From the cell containing the given text, extract its center point as [X, Y] coordinate. 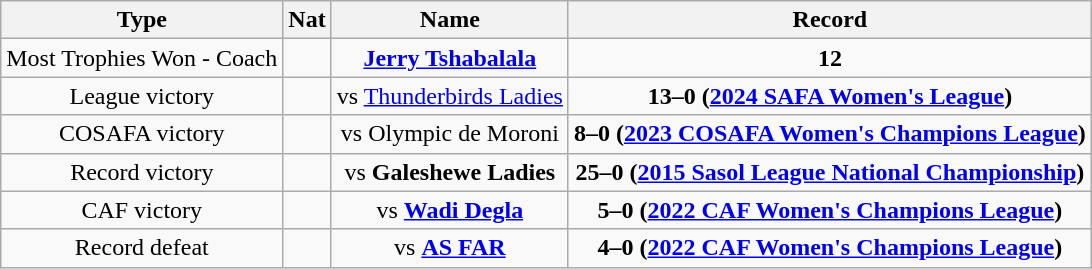
Record [830, 20]
vs Olympic de Moroni [450, 134]
Jerry Tshabalala [450, 58]
25–0 (2015 Sasol League National Championship) [830, 172]
8–0 (2023 COSAFA Women's Champions League) [830, 134]
League victory [142, 96]
vs Wadi Degla [450, 210]
vs AS FAR [450, 248]
COSAFA victory [142, 134]
vs Thunderbirds Ladies [450, 96]
CAF victory [142, 210]
Most Trophies Won - Coach [142, 58]
Record defeat [142, 248]
13–0 (2024 SAFA Women's League) [830, 96]
Name [450, 20]
5–0 (2022 CAF Women's Champions League) [830, 210]
vs Galeshewe Ladies [450, 172]
4–0 (2022 CAF Women's Champions League) [830, 248]
Nat [307, 20]
Type [142, 20]
12 [830, 58]
Record victory [142, 172]
